Extract the [X, Y] coordinate from the center of the cell holding the provided text.  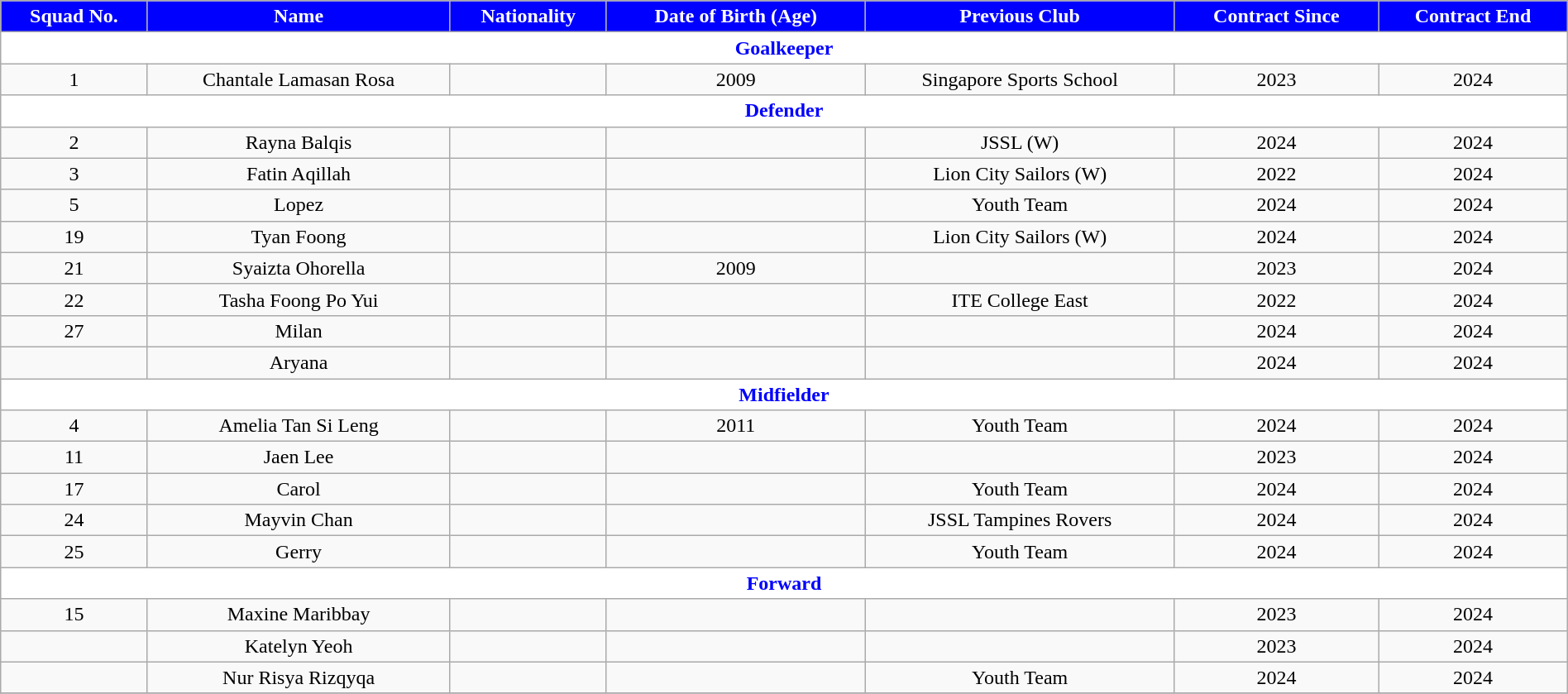
25 [74, 552]
Singapore Sports School [1020, 79]
JSSL (W) [1020, 142]
Mayvin Chan [299, 520]
Forward [784, 583]
Katelyn Yeoh [299, 646]
19 [74, 237]
22 [74, 299]
2 [74, 142]
3 [74, 174]
24 [74, 520]
Defender [784, 111]
JSSL Tampines Rovers [1020, 520]
Name [299, 17]
Date of Birth (Age) [736, 17]
Carol [299, 489]
Contract Since [1277, 17]
5 [74, 205]
Syaizta Ohorella [299, 268]
Rayna Balqis [299, 142]
15 [74, 615]
Fatin Aqillah [299, 174]
Aryana [299, 362]
Gerry [299, 552]
2011 [736, 426]
Contract End [1474, 17]
4 [74, 426]
11 [74, 457]
Lopez [299, 205]
ITE College East [1020, 299]
Midfielder [784, 395]
21 [74, 268]
17 [74, 489]
27 [74, 331]
Nationality [528, 17]
Jaen Lee [299, 457]
Maxine Maribbay [299, 615]
Squad No. [74, 17]
Amelia Tan Si Leng [299, 426]
Milan [299, 331]
Chantale Lamasan Rosa [299, 79]
Nur Risya Rizqyqa [299, 677]
Goalkeeper [784, 48]
Tasha Foong Po Yui [299, 299]
Previous Club [1020, 17]
1 [74, 79]
Tyan Foong [299, 237]
